Output the [x, y] coordinate of the center of the cell containing the given text.  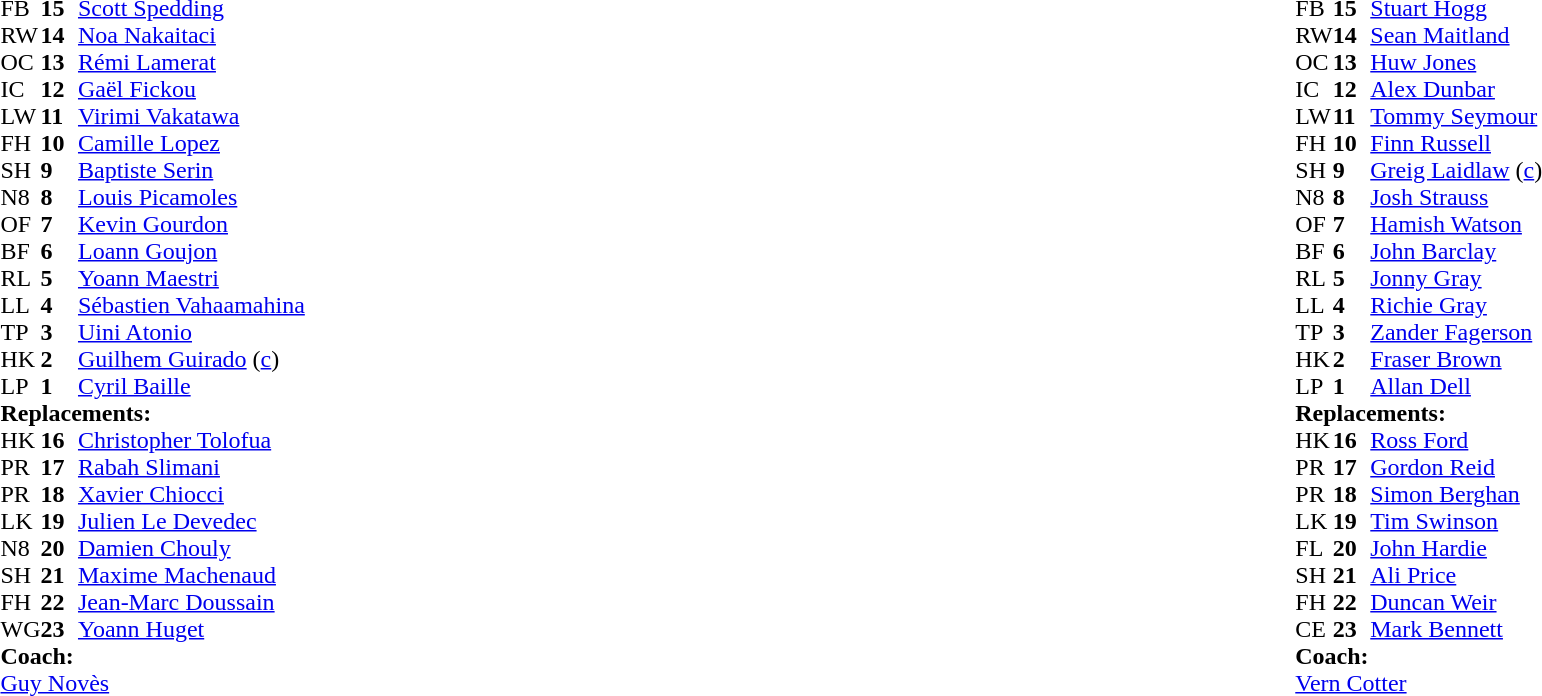
John Barclay [1456, 252]
Sébastien Vahaamahina [192, 306]
Camille Lopez [192, 144]
Virimi Vakatawa [192, 116]
Rabah Slimani [192, 468]
John Hardie [1456, 548]
Louis Picamoles [192, 198]
Tommy Seymour [1456, 116]
Damien Chouly [192, 548]
Maxime Machenaud [192, 576]
Alex Dunbar [1456, 90]
Jean-Marc Doussain [192, 602]
Tim Swinson [1456, 522]
Hamish Watson [1456, 224]
Xavier Chiocci [192, 494]
Finn Russell [1456, 144]
Gaël Fickou [192, 90]
Noa Nakaitaci [192, 36]
Rémi Lamerat [192, 62]
Kevin Gourdon [192, 224]
WG [20, 630]
Richie Gray [1456, 306]
Sean Maitland [1456, 36]
Baptiste Serin [192, 170]
Simon Berghan [1456, 494]
Ali Price [1456, 576]
Huw Jones [1456, 62]
Gordon Reid [1456, 468]
Greig Laidlaw (c) [1456, 170]
Fraser Brown [1456, 360]
Allan Dell [1456, 386]
Mark Bennett [1456, 630]
Uini Atonio [192, 332]
Yoann Maestri [192, 278]
FL [1314, 548]
Christopher Tolofua [192, 440]
Ross Ford [1456, 440]
Guilhem Guirado (c) [192, 360]
Loann Goujon [192, 252]
Cyril Baille [192, 386]
CE [1314, 630]
Yoann Huget [192, 630]
Josh Strauss [1456, 198]
Zander Fagerson [1456, 332]
Jonny Gray [1456, 278]
Julien Le Devedec [192, 522]
Duncan Weir [1456, 602]
